Search for the cell housing the specified text and yield its [X, Y] center coordinate. 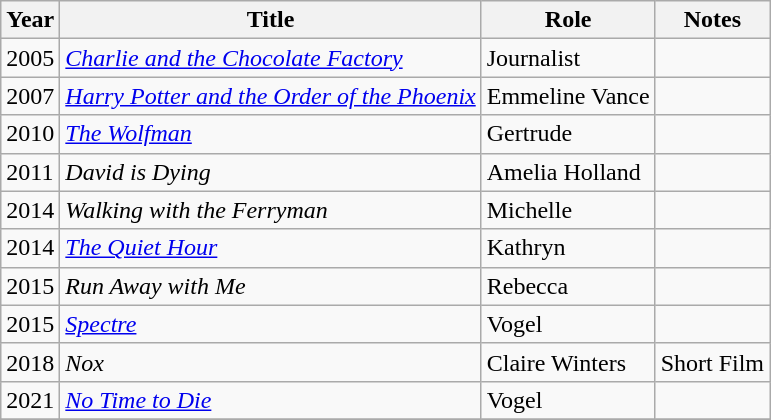
Spectre [270, 324]
2021 [30, 400]
Notes [712, 20]
Amelia Holland [568, 172]
Nox [270, 362]
2011 [30, 172]
2018 [30, 362]
2010 [30, 134]
Gertrude [568, 134]
Rebecca [568, 286]
No Time to Die [270, 400]
Emmeline Vance [568, 96]
Kathryn [568, 248]
Claire Winters [568, 362]
The Quiet Hour [270, 248]
David is Dying [270, 172]
Title [270, 20]
2007 [30, 96]
Year [30, 20]
2005 [30, 58]
Charlie and the Chocolate Factory [270, 58]
Walking with the Ferryman [270, 210]
The Wolfman [270, 134]
Journalist [568, 58]
Role [568, 20]
Run Away with Me [270, 286]
Michelle [568, 210]
Short Film [712, 362]
Harry Potter and the Order of the Phoenix [270, 96]
